Capture the cell that displays the provided text and extract its (x, y) central coordinate. 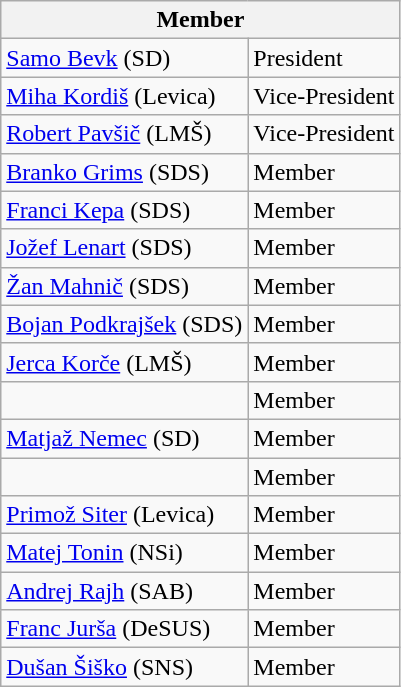
Branko Grims (SDS) (124, 172)
Bojan Podkrajšek (SDS) (124, 324)
Jerca Korče (LMŠ) (124, 362)
Miha Kordiš (Levica) (124, 96)
Dušan Šiško (SNS) (124, 667)
Matjaž Nemec (SD) (124, 438)
President (324, 58)
Robert Pavšič (LMŠ) (124, 134)
Franc Jurša (DeSUS) (124, 629)
Primož Siter (Levica) (124, 515)
Franci Kepa (SDS) (124, 210)
Matej Tonin (NSi) (124, 553)
Žan Mahnič (SDS) (124, 286)
Andrej Rajh (SAB) (124, 591)
Jožef Lenart (SDS) (124, 248)
Samo Bevk (SD) (124, 58)
